Provide the [x, y] coordinate of the cell's center where the given text is located.  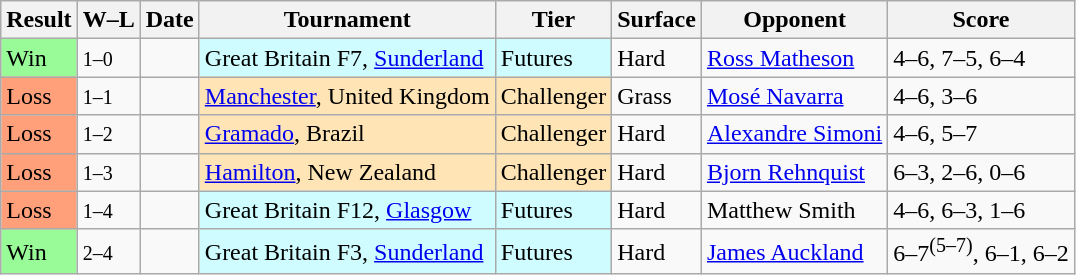
Tournament [347, 20]
1–1 [108, 96]
1–4 [108, 210]
Great Britain F12, Glasgow [347, 210]
Hamilton, New Zealand [347, 172]
Tier [553, 20]
Score [981, 20]
Matthew Smith [794, 210]
James Auckland [794, 252]
Surface [657, 20]
Manchester, United Kingdom [347, 96]
1–2 [108, 134]
6–7(5–7), 6–1, 6–2 [981, 252]
Great Britain F3, Sunderland [347, 252]
Gramado, Brazil [347, 134]
Opponent [794, 20]
1–0 [108, 58]
Alexandre Simoni [794, 134]
Bjorn Rehnquist [794, 172]
4–6, 5–7 [981, 134]
Mosé Navarra [794, 96]
1–3 [108, 172]
6–3, 2–6, 0–6 [981, 172]
4–6, 6–3, 1–6 [981, 210]
Ross Matheson [794, 58]
Great Britain F7, Sunderland [347, 58]
W–L [108, 20]
Grass [657, 96]
4–6, 3–6 [981, 96]
Date [170, 20]
2–4 [108, 252]
4–6, 7–5, 6–4 [981, 58]
Result [39, 20]
